Search for the cell housing the specified text and yield its (X, Y) center coordinate. 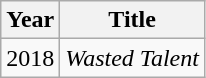
Title (132, 20)
2018 (30, 58)
Year (30, 20)
Wasted Talent (132, 58)
